Search for the cell housing the specified text and yield its (X, Y) center coordinate. 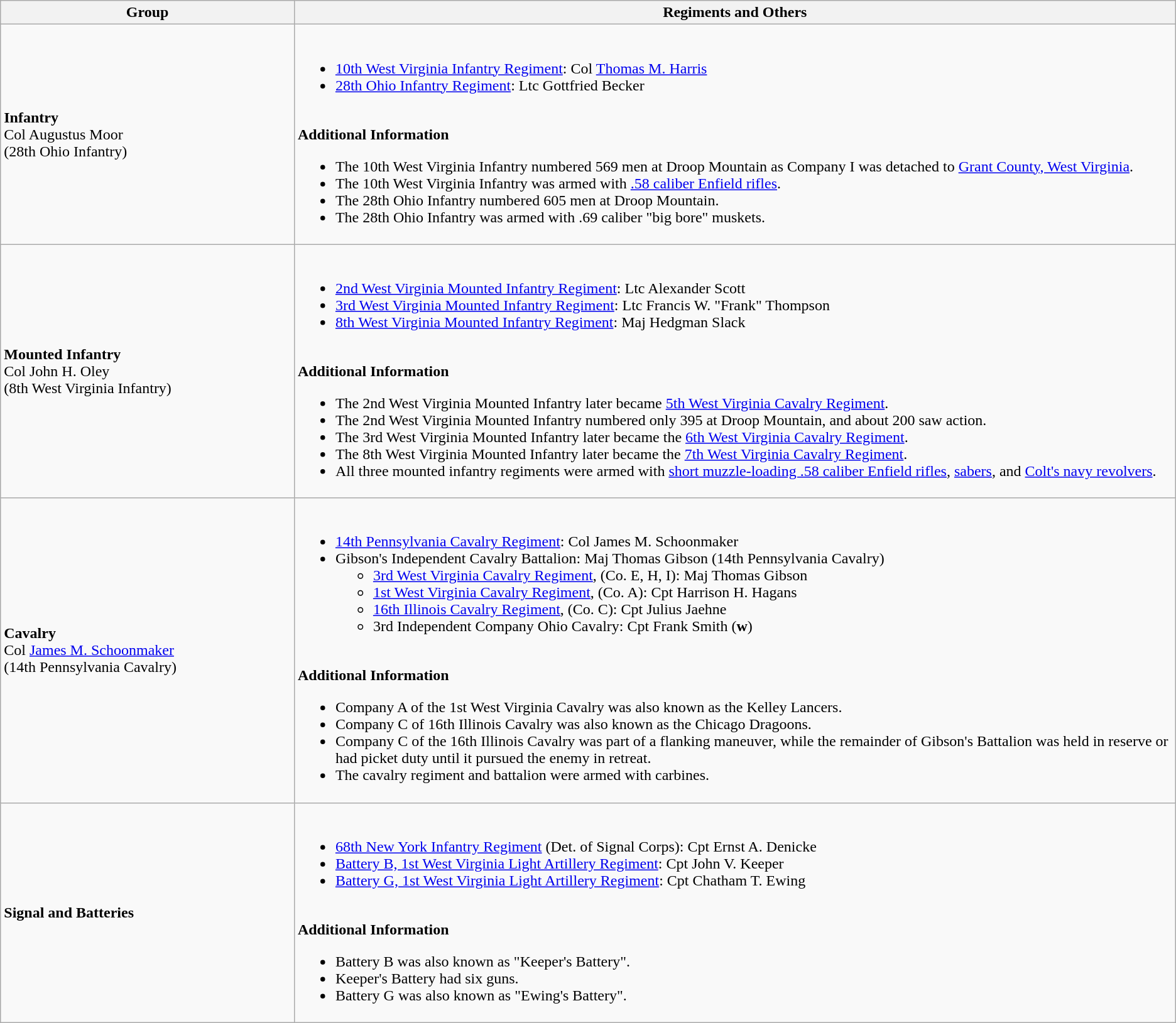
Signal and Batteries (148, 912)
CavalryCol James M. Schoonmaker(14th Pennsylvania Cavalry) (148, 651)
Regiments and Others (735, 13)
InfantryCol Augustus Moor(28th Ohio Infantry) (148, 134)
Group (148, 13)
Mounted InfantryCol John H. Oley(8th West Virginia Infantry) (148, 371)
